Output the (x, y) coordinate of the center of the cell containing the given text.  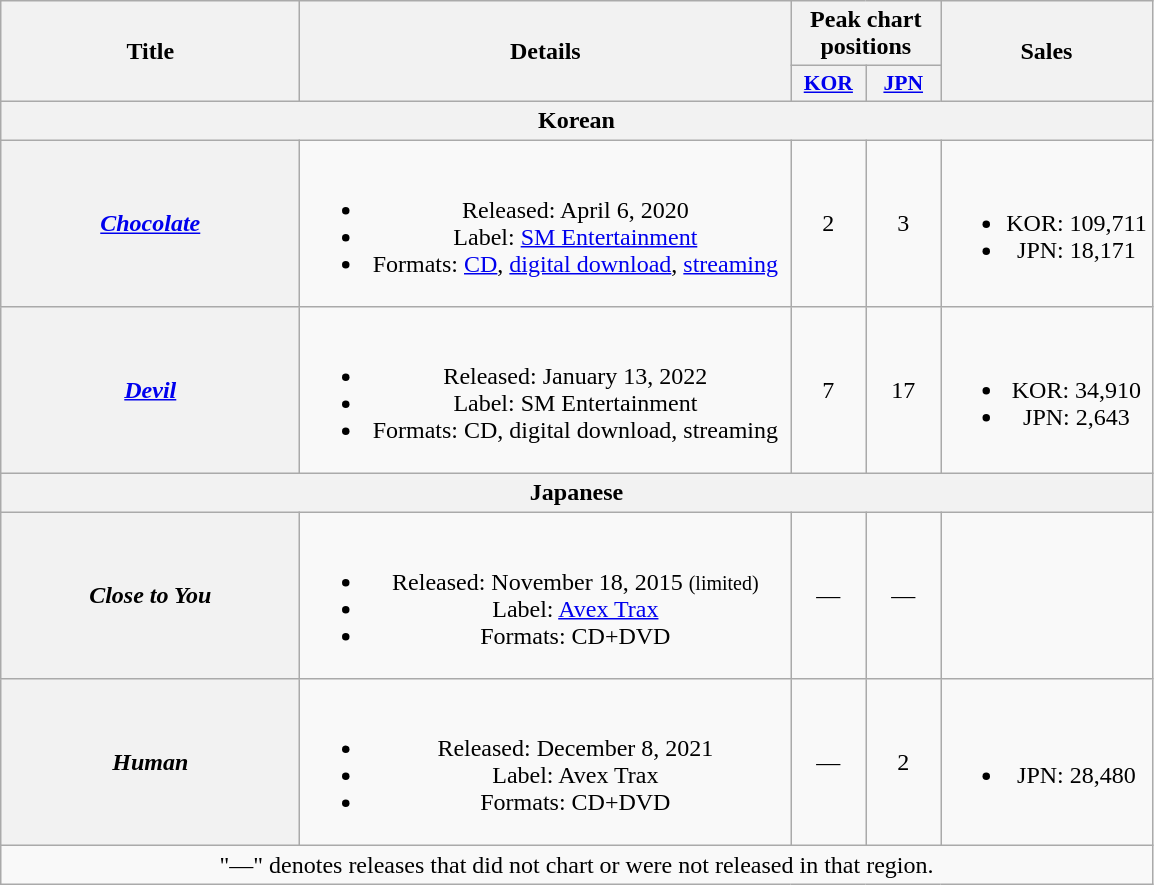
Title (150, 52)
Released: December 8, 2021Label: Avex TraxFormats: CD+DVD (546, 762)
Sales (1047, 52)
KOR: 34,910JPN: 2,643 (1047, 390)
Close to You (150, 596)
Released: November 18, 2015 (limited)Label: Avex TraxFormats: CD+DVD (546, 596)
JPN (904, 84)
KOR (828, 84)
Japanese (576, 493)
Devil (150, 390)
Chocolate (150, 224)
17 (904, 390)
Released: January 13, 2022Label: SM EntertainmentFormats: CD, digital download, streaming (546, 390)
"—" denotes releases that did not chart or were not released in that region. (576, 865)
7 (828, 390)
Released: April 6, 2020Label: SM EntertainmentFormats: CD, digital download, streaming (546, 224)
Details (546, 52)
3 (904, 224)
Human (150, 762)
Peak chart positions (866, 34)
JPN: 28,480 (1047, 762)
KOR: 109,711JPN: 18,171 (1047, 224)
Korean (576, 120)
